For the text-containing cell, return its midpoint in [X, Y] coordinate format. 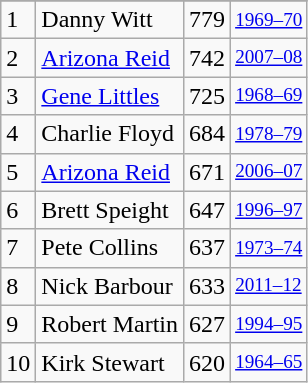
8 [18, 286]
1 [18, 20]
671 [208, 172]
7 [18, 248]
Gene Littles [110, 96]
Robert Martin [110, 324]
Nick Barbour [110, 286]
647 [208, 210]
627 [208, 324]
9 [18, 324]
1964–65 [269, 362]
633 [208, 286]
620 [208, 362]
Kirk Stewart [110, 362]
725 [208, 96]
2 [18, 58]
1996–97 [269, 210]
4 [18, 134]
5 [18, 172]
Danny Witt [110, 20]
1969–70 [269, 20]
Pete Collins [110, 248]
1968–69 [269, 96]
10 [18, 362]
779 [208, 20]
3 [18, 96]
Brett Speight [110, 210]
2006–07 [269, 172]
2011–12 [269, 286]
1994–95 [269, 324]
684 [208, 134]
742 [208, 58]
2007–08 [269, 58]
637 [208, 248]
1973–74 [269, 248]
Charlie Floyd [110, 134]
6 [18, 210]
1978–79 [269, 134]
